Search for the cell housing the specified text and yield its (X, Y) center coordinate. 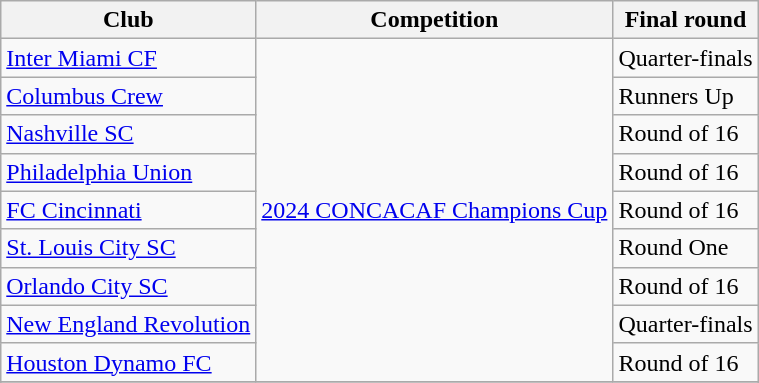
Competition (434, 20)
Round One (686, 248)
Nashville SC (128, 134)
Inter Miami CF (128, 58)
Orlando City SC (128, 286)
Club (128, 20)
Houston Dynamo FC (128, 362)
FC Cincinnati (128, 210)
Final round (686, 20)
Columbus Crew (128, 96)
New England Revolution (128, 324)
Runners Up (686, 96)
Philadelphia Union (128, 172)
St. Louis City SC (128, 248)
2024 CONCACAF Champions Cup (434, 210)
